Capture the cell that displays the provided text and extract its [X, Y] central coordinate. 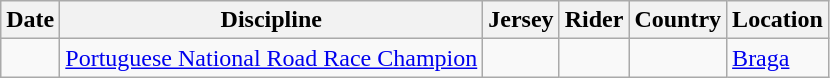
Country [678, 20]
Location [778, 20]
Braga [778, 58]
Discipline [272, 20]
Jersey [521, 20]
Portuguese National Road Race Champion [272, 58]
Rider [594, 20]
Date [30, 20]
